Determine the (X, Y) coordinate at the center of the cell enclosing the given text.  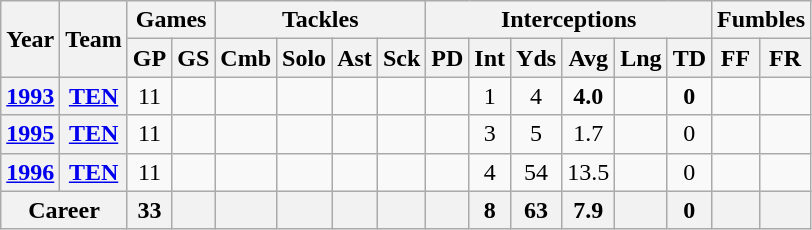
PD (448, 58)
Cmb (246, 58)
1.7 (588, 134)
TD (689, 58)
63 (536, 210)
Games (170, 20)
8 (490, 210)
Yds (536, 58)
13.5 (588, 172)
Fumbles (762, 20)
Avg (588, 58)
33 (149, 210)
GP (149, 58)
Solo (304, 58)
Lng (641, 58)
5 (536, 134)
Tackles (320, 20)
FR (784, 58)
1996 (30, 172)
1995 (30, 134)
Team (94, 39)
4.0 (588, 96)
GS (194, 58)
7.9 (588, 210)
3 (490, 134)
1 (490, 96)
1993 (30, 96)
Interceptions (569, 20)
Career (64, 210)
54 (536, 172)
Year (30, 39)
Sck (401, 58)
FF (736, 58)
Int (490, 58)
Ast (355, 58)
